Provide the (X, Y) coordinate of the cell's center where the given text is located.  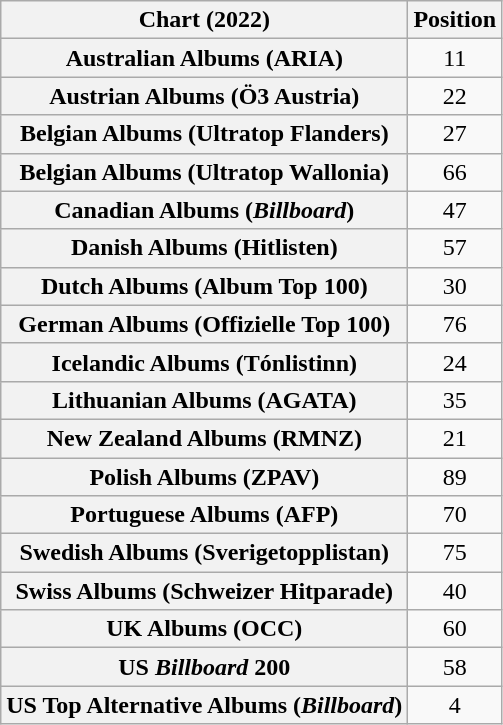
Position (455, 20)
Canadian Albums (Billboard) (204, 210)
35 (455, 400)
21 (455, 438)
4 (455, 705)
11 (455, 58)
US Billboard 200 (204, 667)
76 (455, 324)
58 (455, 667)
New Zealand Albums (RMNZ) (204, 438)
Danish Albums (Hitlisten) (204, 248)
24 (455, 362)
70 (455, 515)
Dutch Albums (Album Top 100) (204, 286)
UK Albums (OCC) (204, 629)
Austrian Albums (Ö3 Austria) (204, 96)
30 (455, 286)
47 (455, 210)
Polish Albums (ZPAV) (204, 477)
Lithuanian Albums (AGATA) (204, 400)
89 (455, 477)
Belgian Albums (Ultratop Wallonia) (204, 172)
57 (455, 248)
Portuguese Albums (AFP) (204, 515)
Belgian Albums (Ultratop Flanders) (204, 134)
22 (455, 96)
US Top Alternative Albums (Billboard) (204, 705)
60 (455, 629)
66 (455, 172)
Chart (2022) (204, 20)
German Albums (Offizielle Top 100) (204, 324)
27 (455, 134)
40 (455, 591)
75 (455, 553)
Australian Albums (ARIA) (204, 58)
Swedish Albums (Sverigetopplistan) (204, 553)
Icelandic Albums (Tónlistinn) (204, 362)
Swiss Albums (Schweizer Hitparade) (204, 591)
